Capture the cell that displays the provided text and extract its (x, y) central coordinate. 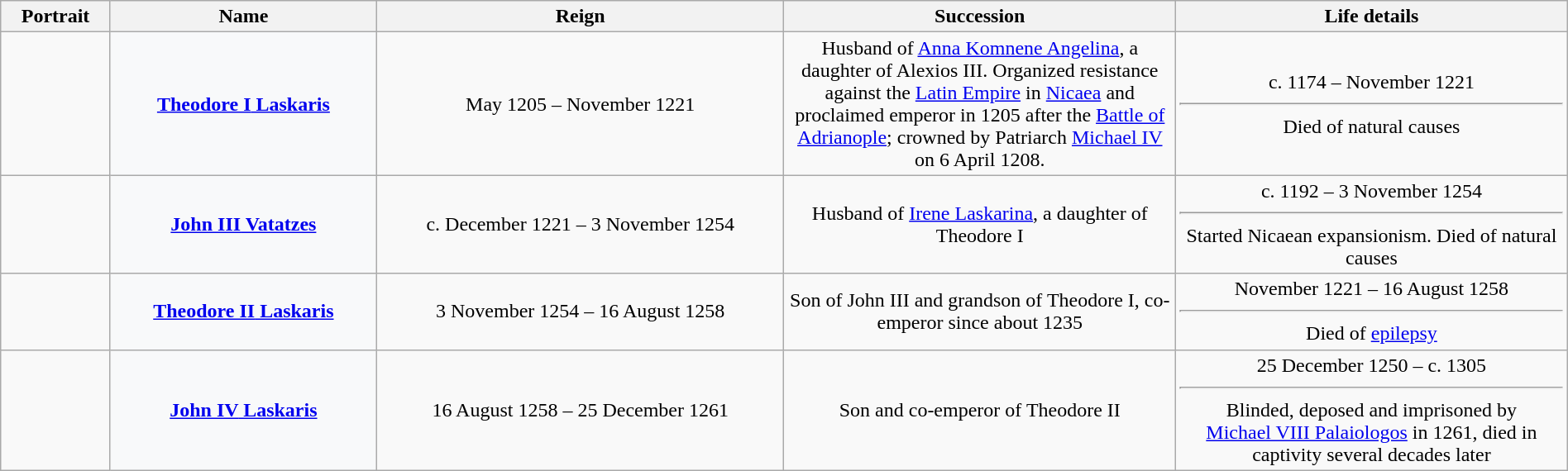
c. 1174 – November 1221Died of natural causes (1372, 104)
c. December 1221 – 3 November 1254 (581, 225)
Son and co-emperor of Theodore II (980, 410)
Son of John III and grandson of Theodore I, co-emperor since about 1235 (980, 312)
Husband of Irene Laskarina, a daughter of Theodore I (980, 225)
John IV Laskaris (243, 410)
Life details (1372, 17)
Name (243, 17)
c. 1192 – 3 November 1254Started Nicaean expansionism. Died of natural causes (1372, 225)
16 August 1258 – 25 December 1261 (581, 410)
November 1221 – 16 August 1258Died of epilepsy (1372, 312)
25 December 1250 – c. 1305Blinded, deposed and imprisoned by Michael VIII Palaiologos in 1261, died in captivity several decades later (1372, 410)
3 November 1254 – 16 August 1258 (581, 312)
Theodore I Laskaris (243, 104)
John III Vatatzes (243, 225)
Portrait (56, 17)
Succession (980, 17)
Theodore II Laskaris (243, 312)
Reign (581, 17)
May 1205 – November 1221 (581, 104)
